Provide the (X, Y) coordinate of the cell's center where the given text is located.  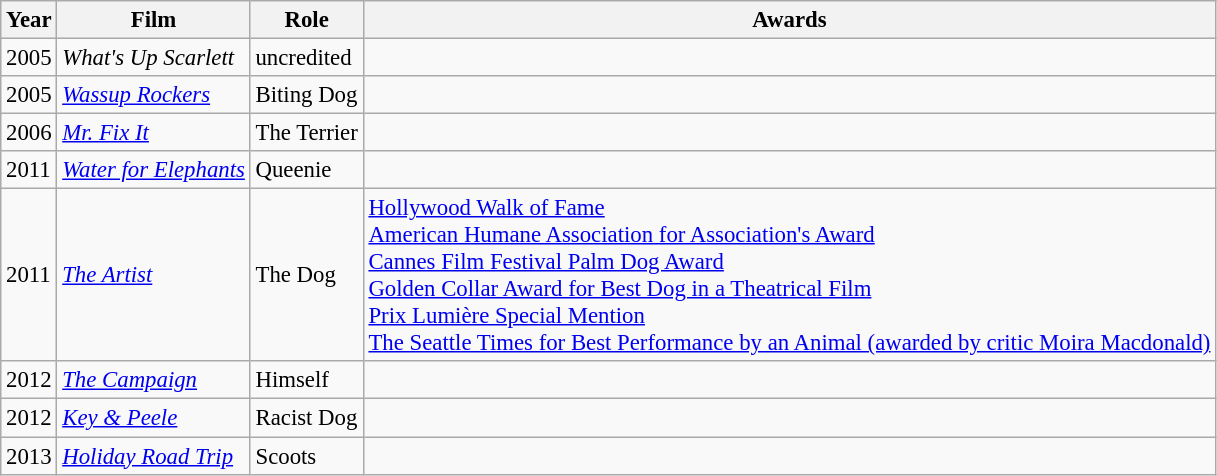
Role (306, 20)
Biting Dog (306, 95)
The Terrier (306, 133)
Holiday Road Trip (154, 456)
Scoots (306, 456)
Mr. Fix It (154, 133)
Wassup Rockers (154, 95)
Water for Elephants (154, 170)
Film (154, 20)
Racist Dog (306, 418)
Year (29, 20)
Himself (306, 381)
2006 (29, 133)
uncredited (306, 58)
Awards (790, 20)
The Dog (306, 276)
What's Up Scarlett (154, 58)
2013 (29, 456)
Queenie (306, 170)
Key & Peele (154, 418)
The Campaign (154, 381)
The Artist (154, 276)
